Scan for the cell matching the given text and deliver its [x, y] coordinate at center. 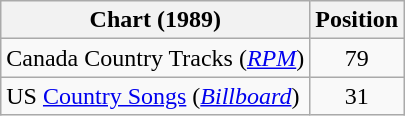
79 [357, 58]
31 [357, 96]
Position [357, 20]
Canada Country Tracks (RPM) [156, 58]
US Country Songs (Billboard) [156, 96]
Chart (1989) [156, 20]
